Search for the cell housing the specified text and yield its (x, y) center coordinate. 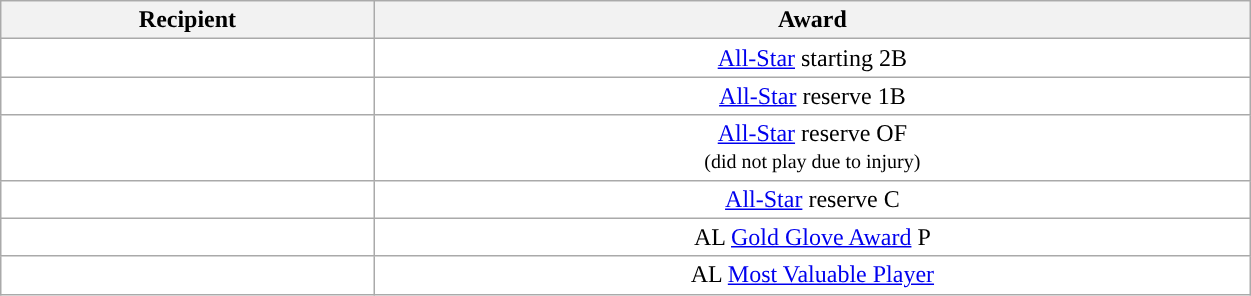
Recipient (188, 20)
AL Most Valuable Player (812, 275)
AL Gold Glove Award P (812, 237)
All-Star reserve OF(did not play due to injury) (812, 148)
All-Star reserve C (812, 199)
Award (812, 20)
All-Star starting 2B (812, 58)
All-Star reserve 1B (812, 96)
